Identify which cell holds the provided text, then report its [x, y] central coordinate. 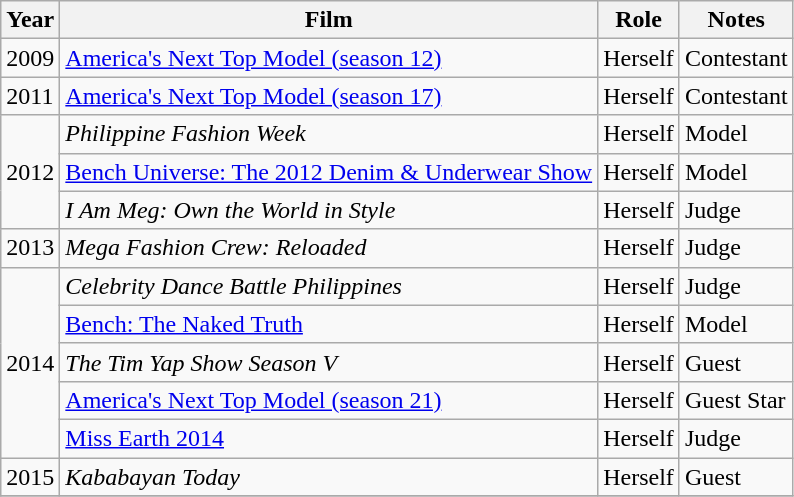
Film [329, 20]
Guest Star [736, 400]
2015 [30, 477]
2009 [30, 58]
America's Next Top Model (season 21) [329, 400]
2012 [30, 172]
America's Next Top Model (season 12) [329, 58]
2011 [30, 96]
America's Next Top Model (season 17) [329, 96]
Kababayan Today [329, 477]
Role [639, 20]
2013 [30, 248]
Year [30, 20]
Notes [736, 20]
Bench Universe: The 2012 Denim & Underwear Show [329, 172]
Celebrity Dance Battle Philippines [329, 286]
The Tim Yap Show Season V [329, 362]
Philippine Fashion Week [329, 134]
Miss Earth 2014 [329, 438]
I Am Meg: Own the World in Style [329, 210]
Bench: The Naked Truth [329, 324]
2014 [30, 362]
Mega Fashion Crew: Reloaded [329, 248]
